Capture the cell that displays the provided text and extract its [X, Y] central coordinate. 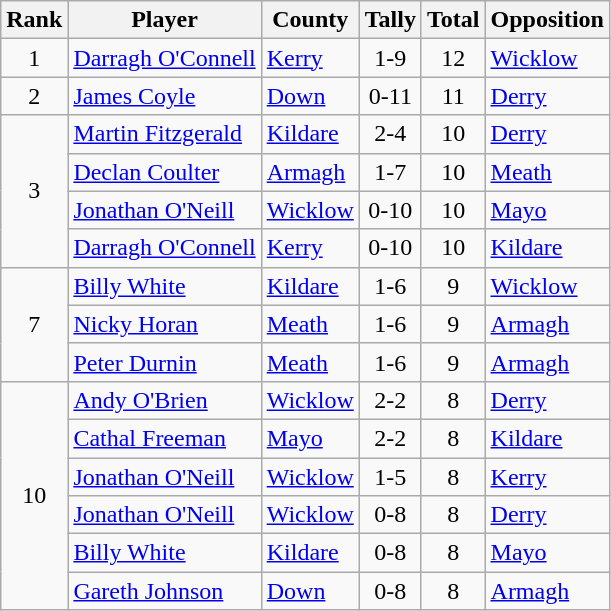
0-11 [390, 96]
7 [34, 324]
Andy O'Brien [164, 400]
Opposition [547, 20]
County [310, 20]
James Coyle [164, 96]
Player [164, 20]
Peter Durnin [164, 362]
11 [453, 96]
1-5 [390, 477]
Tally [390, 20]
1-7 [390, 172]
1-9 [390, 58]
12 [453, 58]
Cathal Freeman [164, 438]
Rank [34, 20]
Total [453, 20]
Declan Coulter [164, 172]
3 [34, 191]
Gareth Johnson [164, 591]
2 [34, 96]
2-4 [390, 134]
1 [34, 58]
Nicky Horan [164, 324]
Martin Fitzgerald [164, 134]
